Return (X, Y) of the center of cell containing provided text 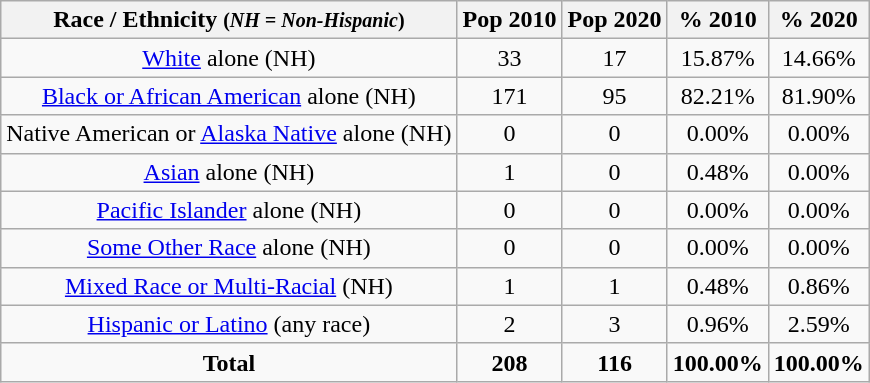
33 (510, 58)
81.90% (818, 96)
Mixed Race or Multi-Racial (NH) (229, 286)
2 (510, 324)
14.66% (818, 58)
% 2010 (718, 20)
Black or African American alone (NH) (229, 96)
15.87% (718, 58)
Some Other Race alone (NH) (229, 248)
208 (510, 362)
Pop 2020 (614, 20)
Pacific Islander alone (NH) (229, 210)
82.21% (718, 96)
171 (510, 96)
0.86% (818, 286)
% 2020 (818, 20)
Pop 2010 (510, 20)
2.59% (818, 324)
Hispanic or Latino (any race) (229, 324)
White alone (NH) (229, 58)
Total (229, 362)
0.96% (718, 324)
95 (614, 96)
Race / Ethnicity (NH = Non-Hispanic) (229, 20)
17 (614, 58)
116 (614, 362)
Asian alone (NH) (229, 172)
Native American or Alaska Native alone (NH) (229, 134)
3 (614, 324)
